Search for the cell housing the specified text and yield its [X, Y] center coordinate. 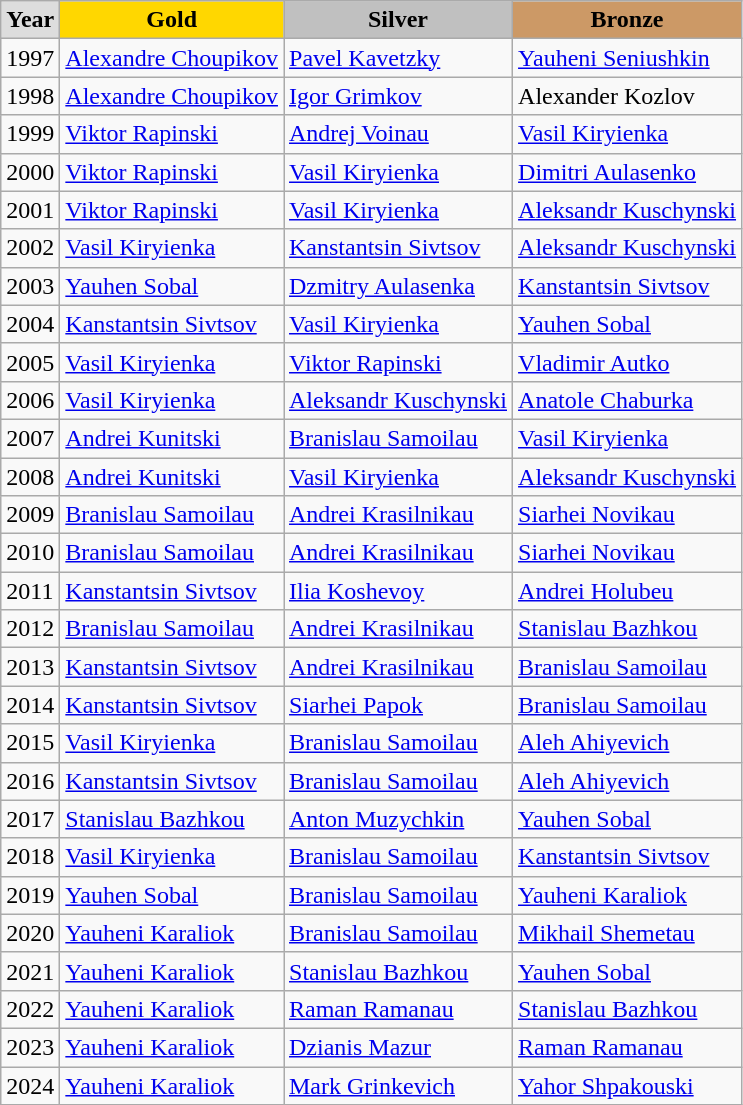
Dimitri Aulasenko [628, 172]
Silver [398, 20]
2021 [30, 971]
Anatole Chaburka [628, 400]
2011 [30, 591]
2020 [30, 933]
Ilia Koshevoy [398, 591]
2023 [30, 1047]
2024 [30, 1085]
2014 [30, 705]
Year [30, 20]
Igor Grimkov [398, 96]
Pavel Kavetzky [398, 58]
1997 [30, 58]
Siarhei Papok [398, 705]
2012 [30, 629]
2001 [30, 210]
Bronze [628, 20]
2008 [30, 477]
2007 [30, 438]
2022 [30, 1009]
2015 [30, 743]
Anton Muzychkin [398, 819]
1998 [30, 96]
2005 [30, 362]
1999 [30, 134]
Alexander Kozlov [628, 96]
2013 [30, 667]
2010 [30, 553]
Yahor Shpakouski [628, 1085]
2003 [30, 286]
Gold [172, 20]
Dzianis Mazur [398, 1047]
Andrei Holubeu [628, 591]
Vladimir Autko [628, 362]
Andrej Voinau [398, 134]
2017 [30, 819]
2009 [30, 515]
Mikhail Shemetau [628, 933]
2019 [30, 895]
2016 [30, 781]
2004 [30, 324]
Mark Grinkevich [398, 1085]
2006 [30, 400]
2018 [30, 857]
2002 [30, 248]
2000 [30, 172]
Dzmitry Aulasenka [398, 286]
Yauheni Seniushkin [628, 58]
